Return the (X, Y) coordinate for the center point of the cell that contains the specified text.  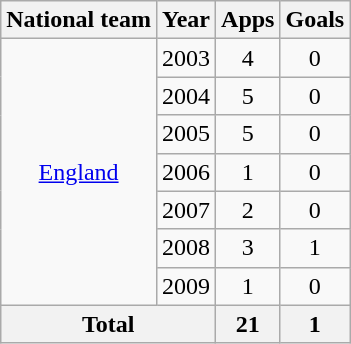
National team (79, 20)
2009 (186, 286)
2 (248, 210)
2006 (186, 172)
Goals (315, 20)
2005 (186, 134)
Total (108, 324)
4 (248, 58)
Apps (248, 20)
Year (186, 20)
England (79, 172)
3 (248, 248)
2004 (186, 96)
21 (248, 324)
2003 (186, 58)
2007 (186, 210)
2008 (186, 248)
